Find where the given text appears and provide that cell's center as (X, Y) coordinate. 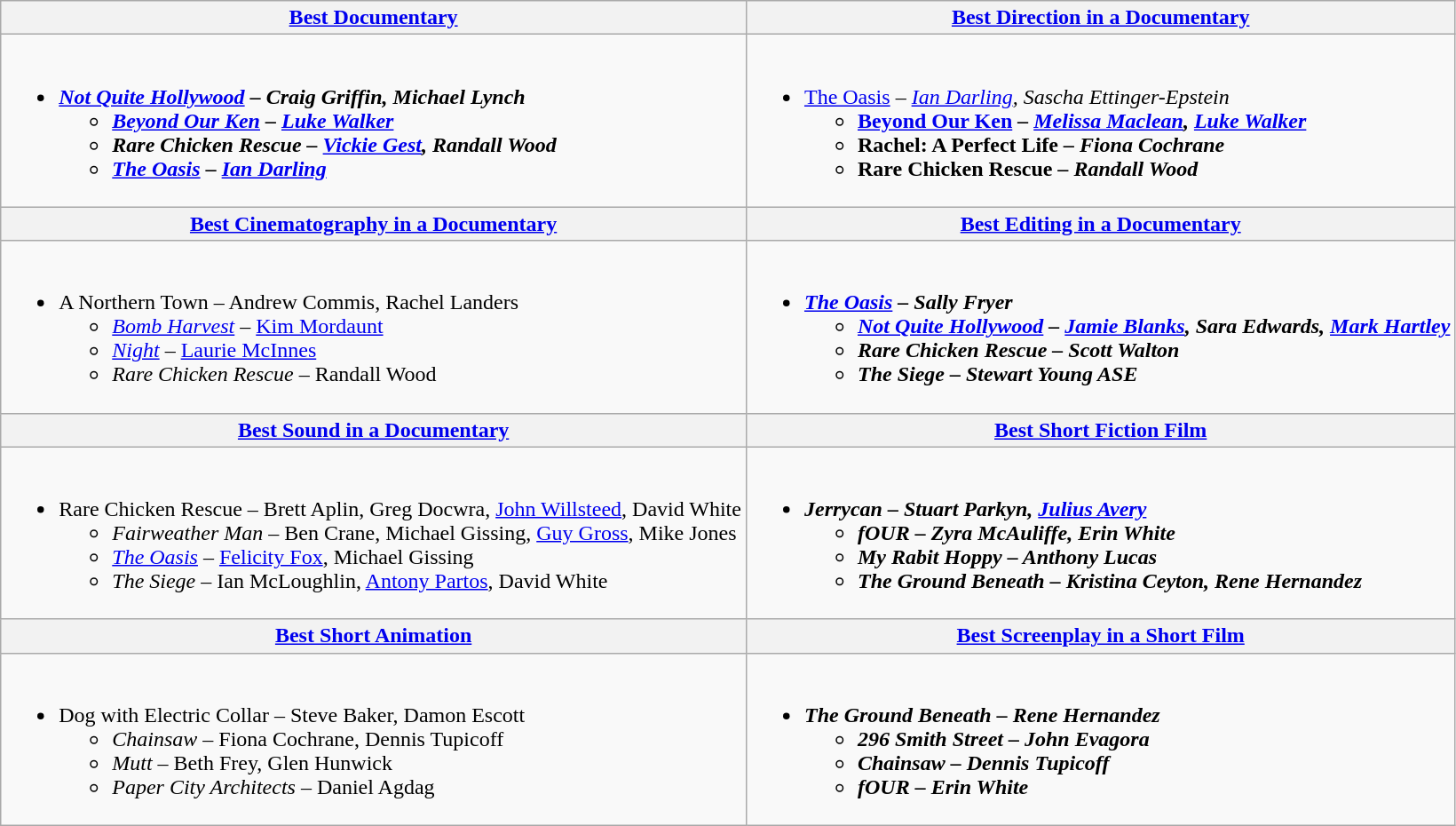
The Oasis – Sally FryerNot Quite Hollywood – Jamie Blanks, Sara Edwards, Mark HartleyRare Chicken Rescue – Scott WaltonThe Siege – Stewart Young ASE (1100, 327)
Best Documentary (374, 18)
Best Short Fiction Film (1100, 430)
Not Quite Hollywood – Craig Griffin, Michael LynchBeyond Our Ken – Luke WalkerRare Chicken Rescue – Vickie Gest, Randall WoodThe Oasis – Ian Darling (374, 121)
The Ground Beneath – Rene Hernandez296 Smith Street – John EvagoraChainsaw – Dennis TupicofffOUR – Erin White (1100, 739)
A Northern Town – Andrew Commis, Rachel LandersBomb Harvest – Kim MordauntNight – Laurie McInnesRare Chicken Rescue – Randall Wood (374, 327)
Best Editing in a Documentary (1100, 224)
Best Sound in a Documentary (374, 430)
Best Screenplay in a Short Film (1100, 636)
Best Short Animation (374, 636)
Best Cinematography in a Documentary (374, 224)
Best Direction in a Documentary (1100, 18)
